From the cell containing the given text, extract its center point as [X, Y] coordinate. 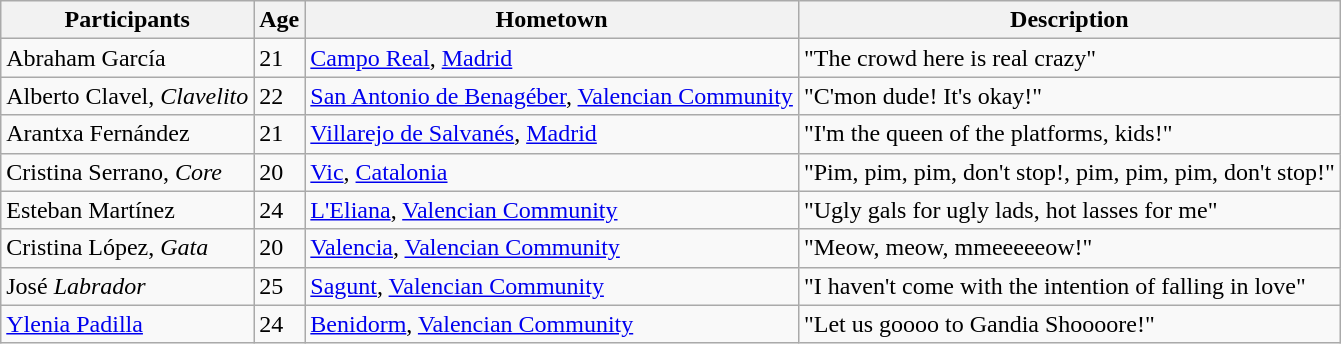
"I haven't come with the intention of falling in love" [1069, 286]
"Meow, meow, mmeeeeeow!" [1069, 248]
José Labrador [128, 286]
Vic, Catalonia [552, 172]
Esteban Martínez [128, 210]
Sagunt, Valencian Community [552, 286]
"The crowd here is real crazy" [1069, 58]
"I'm the queen of the platforms, kids!" [1069, 134]
Cristina Serrano, Core [128, 172]
"C'mon dude! It's okay!" [1069, 96]
25 [280, 286]
Alberto Clavel, Clavelito [128, 96]
L'Eliana, Valencian Community [552, 210]
Abraham García [128, 58]
Participants [128, 20]
Cristina López, Gata [128, 248]
Age [280, 20]
"Pim, pim, pim, don't stop!, pim, pim, pim, don't stop!" [1069, 172]
Hometown [552, 20]
22 [280, 96]
Arantxa Fernández [128, 134]
San Antonio de Benagéber, Valencian Community [552, 96]
Benidorm, Valencian Community [552, 324]
"Let us goooo to Gandia Shoooore!" [1069, 324]
"Ugly gals for ugly lads, hot lasses for me" [1069, 210]
Villarejo de Salvanés, Madrid [552, 134]
Description [1069, 20]
Ylenia Padilla [128, 324]
Valencia, Valencian Community [552, 248]
Campo Real, Madrid [552, 58]
